Pinpoint the cell where the given text exists, returning its (x, y) midpoint coordinate. 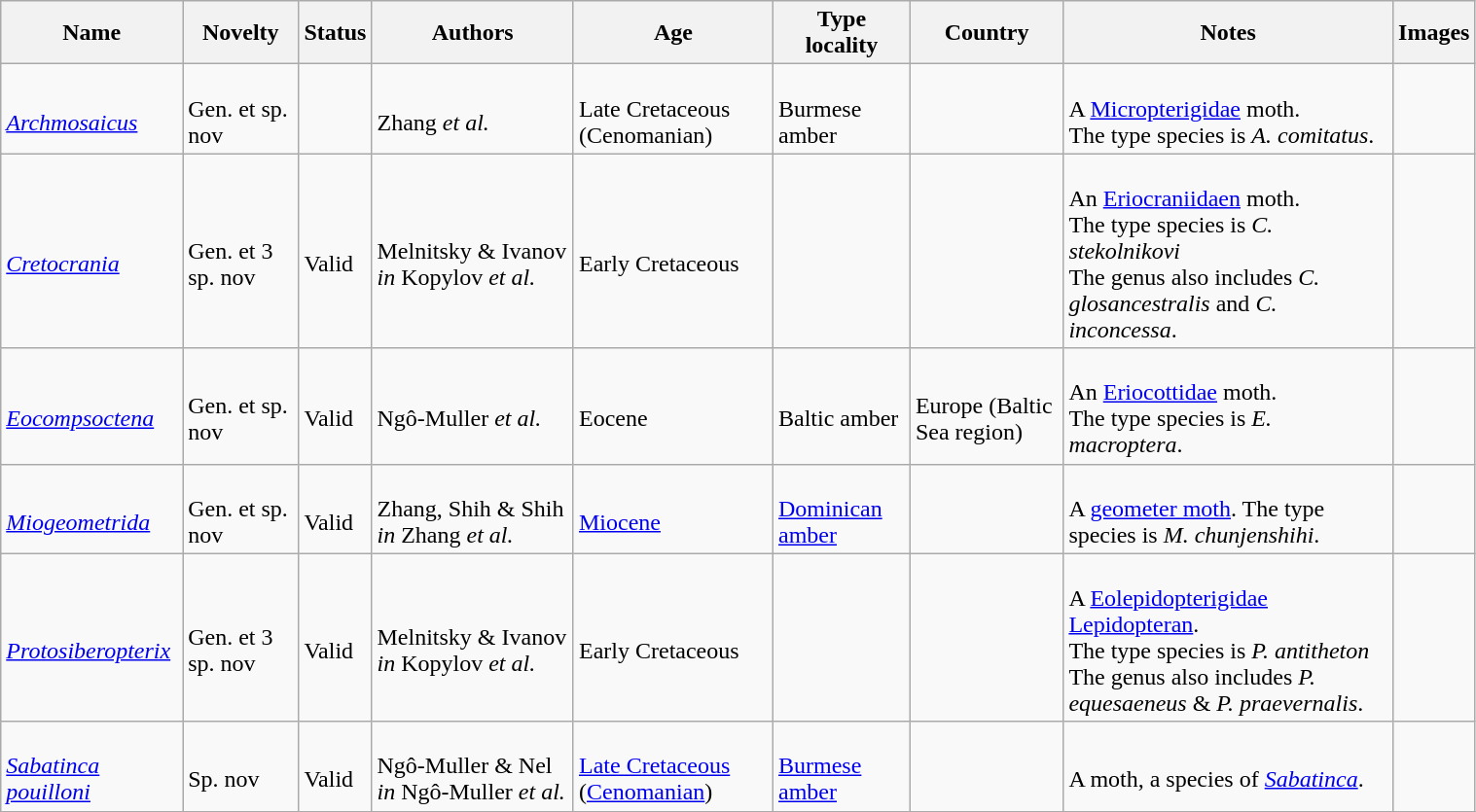
Dominican amber (843, 509)
Europe (Baltic Sea region) (987, 406)
A moth, a species of Sabatinca. (1228, 766)
A Micropterigidae moth. The type species is A. comitatus. (1228, 109)
Archmosaicus (91, 109)
An Eriocraniidaen moth. The type species is C. stekolnikovi The genus also includes C. glosancestralis and C. inconcessa. (1228, 251)
An Eriocottidae moth. The type species is E. macroptera. (1228, 406)
Type locality (843, 33)
A Eolepidopterigidae Lepidopteran. The type species is P. antitheton The genus also includes P. equesaeneus & P. praevernalis. (1228, 638)
Ngô-Muller et al. (473, 406)
Sabatinca pouilloni (91, 766)
Name (91, 33)
Eocene (673, 406)
Cretocrania (91, 251)
Sp. nov (241, 766)
Miogeometrida (91, 509)
Age (673, 33)
Miocene (673, 509)
A geometer moth. The type species is M. chunjenshihi. (1228, 509)
Ngô-Muller & Nel in Ngô-Muller et al. (473, 766)
Zhang et al. (473, 109)
Notes (1228, 33)
Novelty (241, 33)
Status (335, 33)
Baltic amber (843, 406)
Protosiberopterix (91, 638)
Late Cretaceous (Cenomanian) (673, 766)
Late Cretaceous(Cenomanian) (673, 109)
Zhang, Shih & Shih in Zhang et al. (473, 509)
Images (1434, 33)
Authors (473, 33)
Country (987, 33)
Eocompsoctena (91, 406)
